Pinpoint the cell where the given text exists, returning its [x, y] midpoint coordinate. 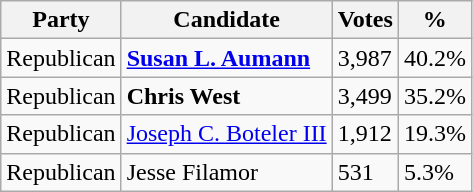
531 [365, 172]
40.2% [434, 58]
Votes [365, 20]
19.3% [434, 134]
Susan L. Aumann [226, 58]
35.2% [434, 96]
Party [61, 20]
1,912 [365, 134]
Jesse Filamor [226, 172]
3,499 [365, 96]
Candidate [226, 20]
Joseph C. Boteler III [226, 134]
Chris West [226, 96]
3,987 [365, 58]
% [434, 20]
5.3% [434, 172]
